Return (x, y) of the center of cell containing provided text 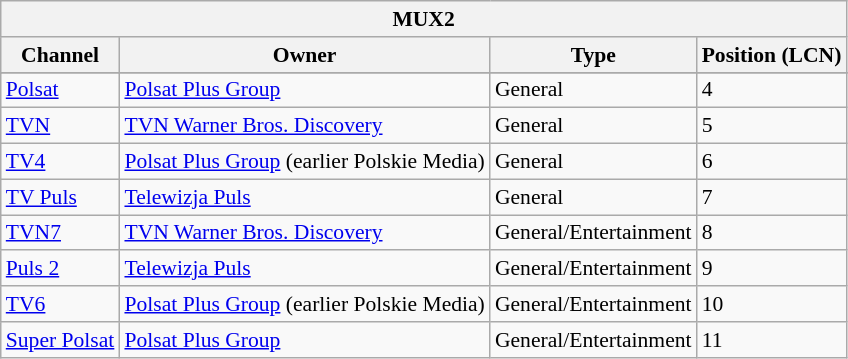
Channel (60, 55)
Owner (304, 55)
TV6 (60, 304)
MUX2 (424, 19)
TVN7 (60, 233)
11 (772, 340)
Super Polsat (60, 340)
5 (772, 126)
Polsat (60, 90)
TV Puls (60, 197)
7 (772, 197)
Type (594, 55)
10 (772, 304)
Puls 2 (60, 269)
6 (772, 162)
8 (772, 233)
TVN (60, 126)
4 (772, 90)
Position (LCN) (772, 55)
9 (772, 269)
TV4 (60, 162)
